Return [X, Y] of the center of cell containing provided text 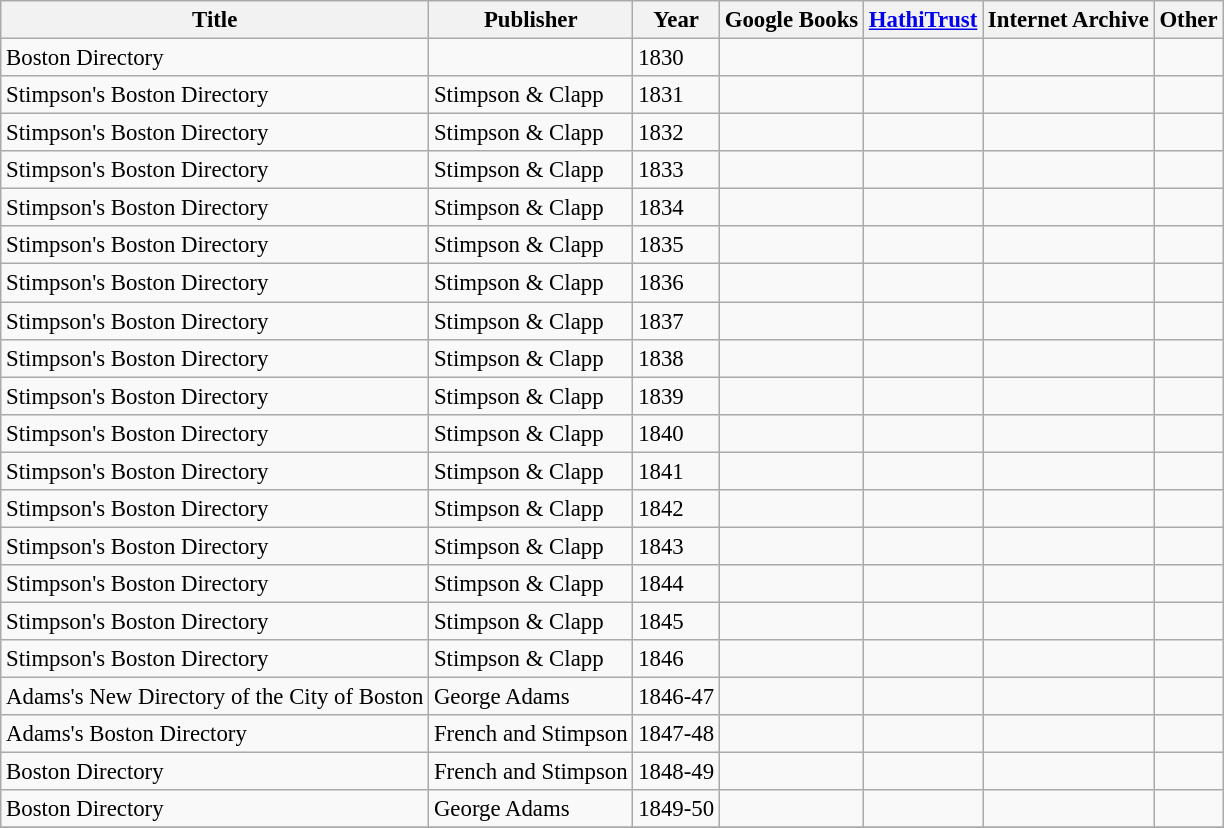
1839 [676, 396]
1831 [676, 95]
Other [1188, 20]
1841 [676, 471]
Publisher [531, 20]
1833 [676, 170]
1846-47 [676, 697]
1832 [676, 133]
Year [676, 20]
1835 [676, 245]
1840 [676, 433]
1834 [676, 208]
1846 [676, 659]
1843 [676, 546]
1844 [676, 584]
1838 [676, 358]
1830 [676, 58]
Internet Archive [1069, 20]
Google Books [791, 20]
Title [215, 20]
1848-49 [676, 772]
1836 [676, 283]
1847-48 [676, 734]
Adams's Boston Directory [215, 734]
Adams's New Directory of the City of Boston [215, 697]
1842 [676, 509]
1849-50 [676, 809]
1845 [676, 621]
1837 [676, 321]
HathiTrust [924, 20]
